Capture the cell that displays the provided text and extract its (x, y) central coordinate. 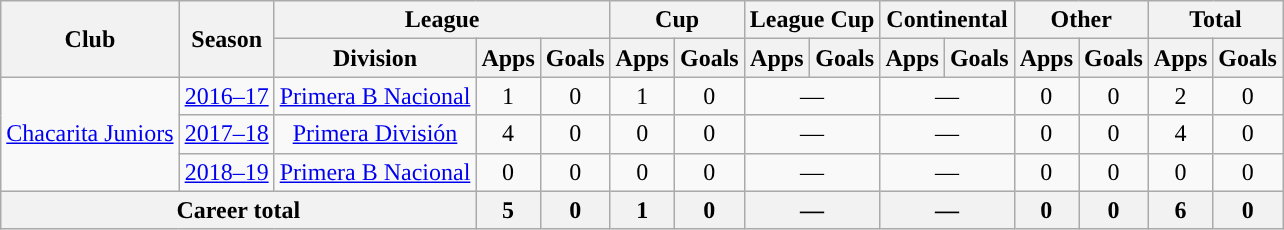
Career total (238, 210)
Other (1081, 20)
5 (508, 210)
2017–18 (226, 134)
Cup (677, 20)
2018–19 (226, 172)
League (442, 20)
2 (1180, 96)
Chacarita Juniors (90, 134)
Division (375, 58)
Season (226, 39)
League Cup (812, 20)
6 (1180, 210)
Continental (947, 20)
Club (90, 39)
2016–17 (226, 96)
Total (1215, 20)
Primera División (375, 134)
